Capture the cell that displays the provided text and extract its [x, y] central coordinate. 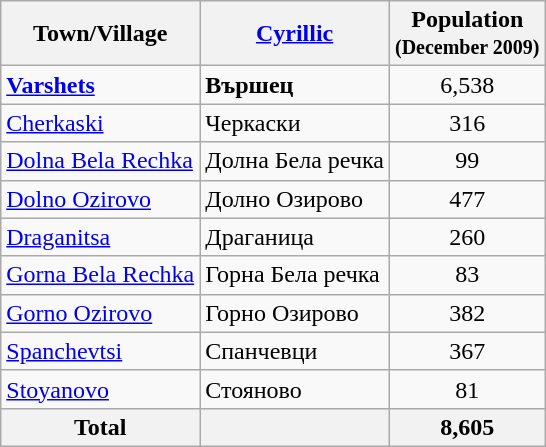
Spanchevtsi [100, 351]
8,605 [467, 427]
Спанчевци [295, 351]
99 [467, 161]
Draganitsa [100, 237]
Town/Village [100, 34]
6,538 [467, 85]
Total [100, 427]
83 [467, 275]
Долна Бела речка [295, 161]
Стояново [295, 389]
Population(December 2009) [467, 34]
Dolna Bela Rechka [100, 161]
Горно Озирово [295, 313]
Черкаски [295, 123]
260 [467, 237]
316 [467, 123]
Varshets [100, 85]
Cyrillic [295, 34]
Горна Бела речка [295, 275]
477 [467, 199]
Dolno Ozirovo [100, 199]
Долно Озирово [295, 199]
81 [467, 389]
Gorna Bela Rechka [100, 275]
Драганица [295, 237]
382 [467, 313]
Вършец [295, 85]
Stoyanovo [100, 389]
Gorno Ozirovo [100, 313]
Cherkaski [100, 123]
367 [467, 351]
